Return (x, y) of the center of cell containing provided text 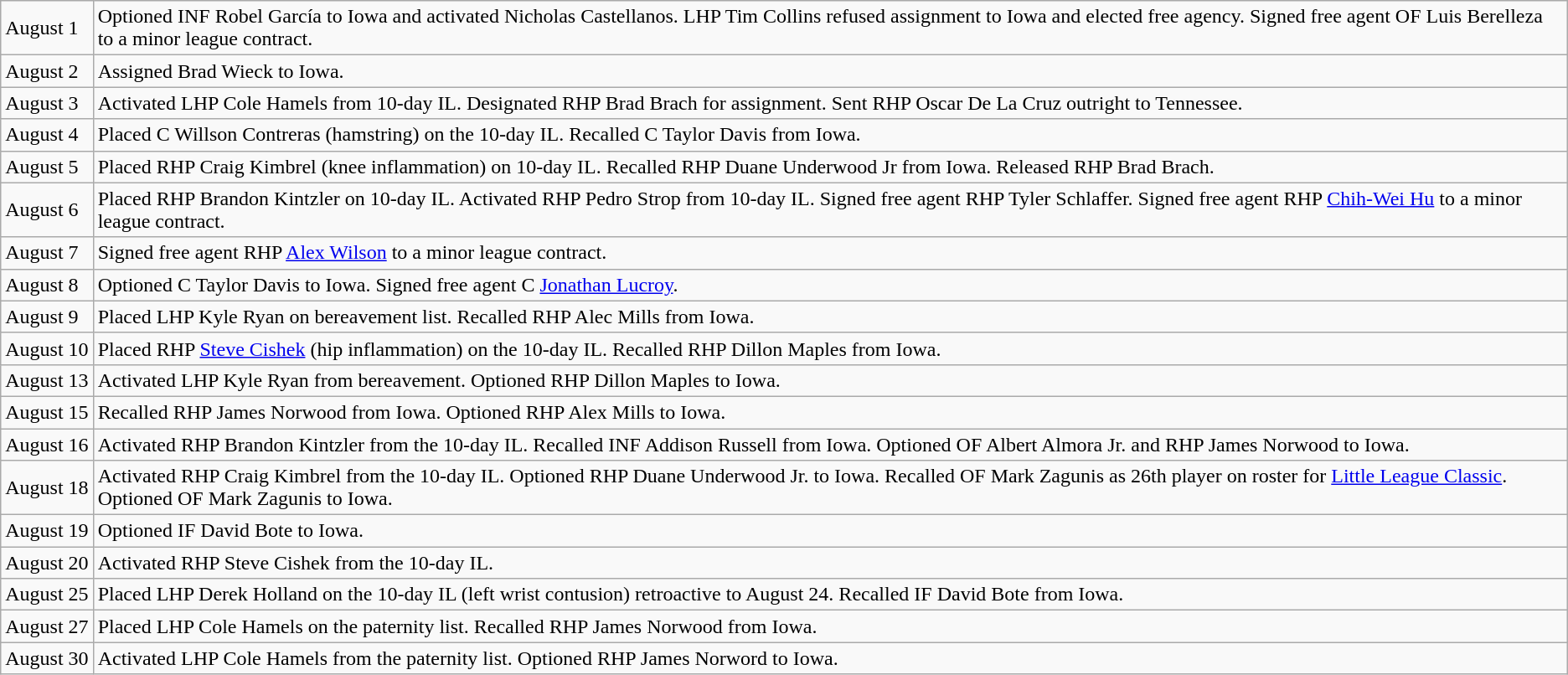
August 3 (47, 103)
Placed C Willson Contreras (hamstring) on the 10-day IL. Recalled C Taylor Davis from Iowa. (830, 135)
August 5 (47, 167)
August 7 (47, 253)
August 15 (47, 412)
August 13 (47, 380)
August 30 (47, 658)
August 1 (47, 28)
August 10 (47, 348)
August 18 (47, 487)
Activated LHP Cole Hamels from the paternity list. Optioned RHP James Norword to Iowa. (830, 658)
Optioned IF David Bote to Iowa. (830, 531)
Optioned C Taylor Davis to Iowa. Signed free agent C Jonathan Lucroy. (830, 285)
August 8 (47, 285)
August 16 (47, 445)
August 4 (47, 135)
Signed free agent RHP Alex Wilson to a minor league contract. (830, 253)
Assigned Brad Wieck to Iowa. (830, 71)
August 6 (47, 209)
August 25 (47, 595)
August 20 (47, 563)
August 9 (47, 317)
Activated LHP Cole Hamels from 10-day IL. Designated RHP Brad Brach for assignment. Sent RHP Oscar De La Cruz outright to Tennessee. (830, 103)
Placed LHP Cole Hamels on the paternity list. Recalled RHP James Norwood from Iowa. (830, 626)
Placed RHP Craig Kimbrel (knee inflammation) on 10-day IL. Recalled RHP Duane Underwood Jr from Iowa. Released RHP Brad Brach. (830, 167)
Recalled RHP James Norwood from Iowa. Optioned RHP Alex Mills to Iowa. (830, 412)
Placed RHP Steve Cishek (hip inflammation) on the 10-day IL. Recalled RHP Dillon Maples from Iowa. (830, 348)
Placed LHP Derek Holland on the 10-day IL (left wrist contusion) retroactive to August 24. Recalled IF David Bote from Iowa. (830, 595)
Activated RHP Steve Cishek from the 10-day IL. (830, 563)
August 2 (47, 71)
Activated LHP Kyle Ryan from bereavement. Optioned RHP Dillon Maples to Iowa. (830, 380)
Placed LHP Kyle Ryan on bereavement list. Recalled RHP Alec Mills from Iowa. (830, 317)
August 19 (47, 531)
August 27 (47, 626)
